Return the [x, y] coordinate for the center point of the cell that contains the specified text.  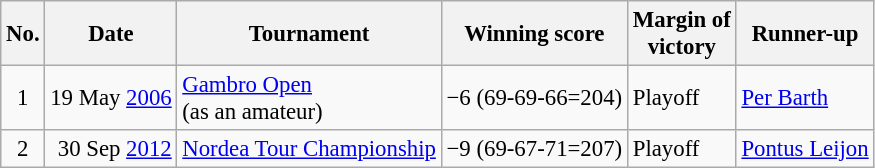
30 Sep 2012 [111, 149]
Date [111, 34]
Nordea Tour Championship [309, 149]
1 [23, 98]
Gambro Open(as an amateur) [309, 98]
2 [23, 149]
Tournament [309, 34]
Runner-up [805, 34]
19 May 2006 [111, 98]
Winning score [534, 34]
Per Barth [805, 98]
No. [23, 34]
−9 (69-67-71=207) [534, 149]
−6 (69-69-66=204) [534, 98]
Pontus Leijon [805, 149]
Margin ofvictory [682, 34]
